Scan for the cell matching the given text and deliver its [x, y] coordinate at center. 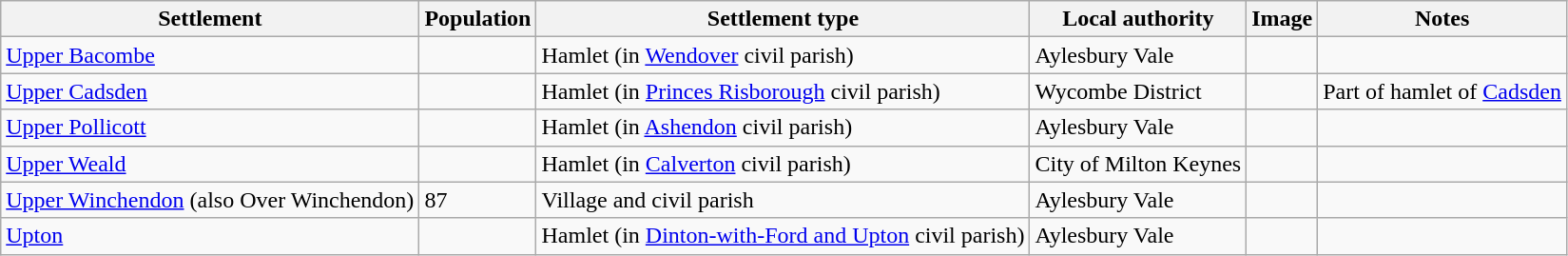
Upper Cadsden [210, 91]
Upton [210, 236]
Hamlet (in Wendover civil parish) [784, 55]
Wycombe District [1138, 91]
Hamlet (in Dinton-with-Ford and Upton civil parish) [784, 236]
Upper Bacombe [210, 55]
Notes [1442, 19]
City of Milton Keynes [1138, 164]
Local authority [1138, 19]
Population [477, 19]
Settlement type [784, 19]
Image [1282, 19]
Hamlet (in Ashendon civil parish) [784, 128]
Upper Winchendon (also Over Winchendon) [210, 200]
Settlement [210, 19]
87 [477, 200]
Part of hamlet of Cadsden [1442, 91]
Upper Weald [210, 164]
Upper Pollicott [210, 128]
Village and civil parish [784, 200]
Hamlet (in Calverton civil parish) [784, 164]
Hamlet (in Princes Risborough civil parish) [784, 91]
